Extract the [X, Y] coordinate from the center of the cell holding the provided text.  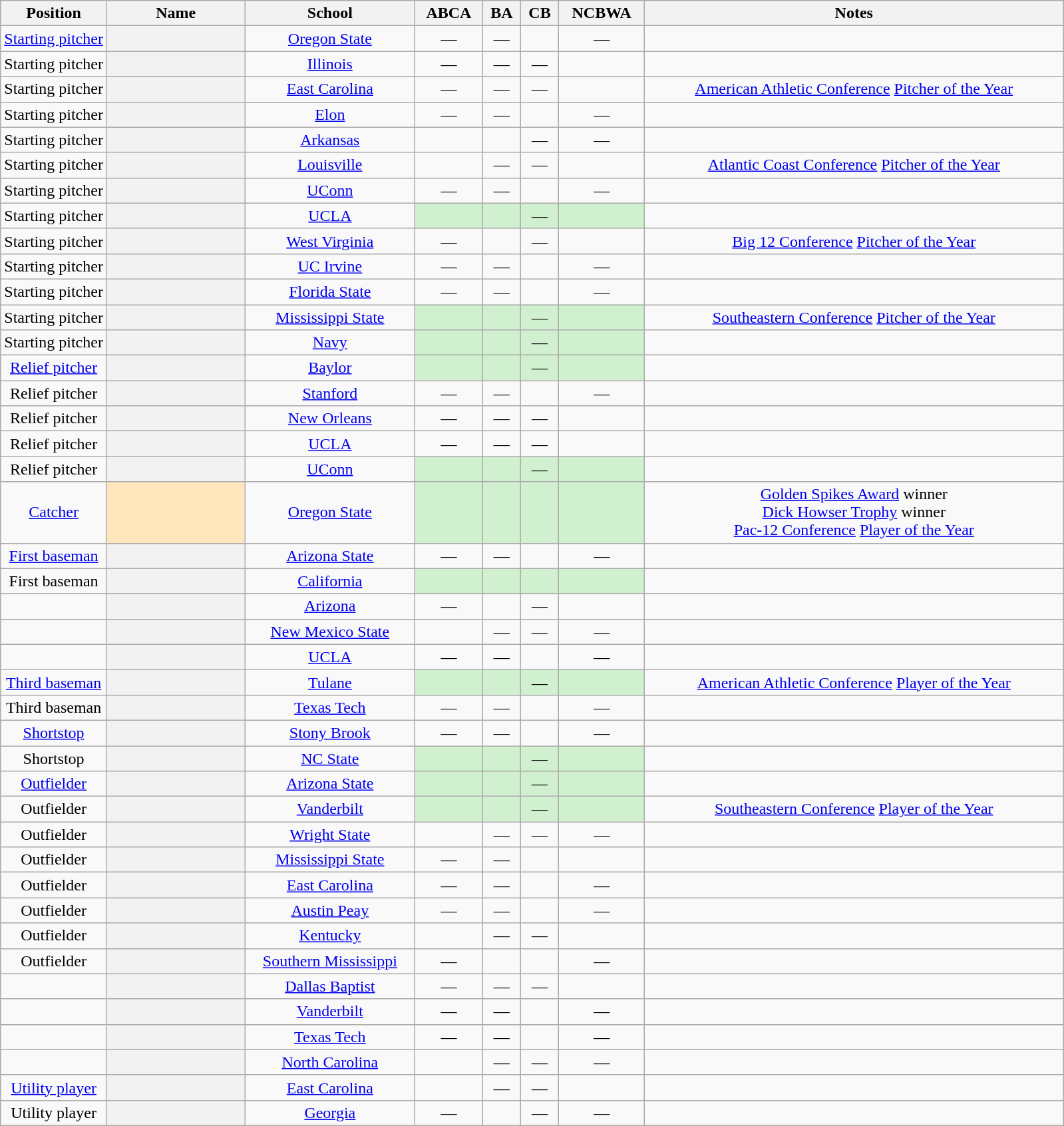
NCBWA [602, 13]
School [330, 13]
Elon [330, 114]
Kentucky [330, 936]
Tulane [330, 682]
Big 12 Conference Pitcher of the Year [854, 241]
American Athletic Conference Pitcher of the Year [854, 89]
Illinois [330, 64]
Name [176, 13]
Southeastern Conference Player of the Year [854, 809]
Austin Peay [330, 910]
UC Irvine [330, 266]
Arkansas [330, 140]
Wright State [330, 835]
Southeastern Conference Pitcher of the Year [854, 317]
Notes [854, 13]
Georgia [330, 1113]
Southern Mississippi [330, 961]
American Athletic Conference Player of the Year [854, 682]
California [330, 581]
BA [502, 13]
Atlantic Coast Conference Pitcher of the Year [854, 165]
Stanford [330, 393]
Golden Spikes Award winnerDick Howser Trophy winnerPac-12 Conference Player of the Year [854, 512]
Stony Brook [330, 733]
ABCA [449, 13]
New Mexico State [330, 632]
CB [539, 13]
Louisville [330, 165]
Navy [330, 343]
Position [54, 13]
North Carolina [330, 1062]
NC State [330, 758]
Baylor [330, 368]
New Orleans [330, 419]
Florida State [330, 291]
West Virginia [330, 241]
Catcher [54, 512]
Arizona [330, 606]
Dallas Baptist [330, 986]
